Return the (X, Y) coordinate for the center point of the cell that contains the specified text.  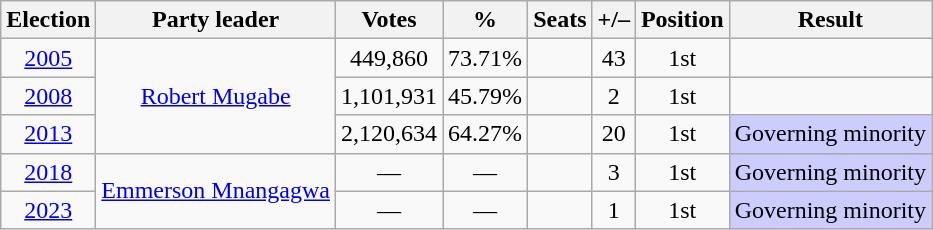
Party leader (216, 20)
73.71% (486, 58)
20 (614, 134)
1,101,931 (388, 96)
2005 (48, 58)
45.79% (486, 96)
2,120,634 (388, 134)
1 (614, 210)
+/– (614, 20)
Seats (560, 20)
Emmerson Mnangagwa (216, 191)
43 (614, 58)
% (486, 20)
2023 (48, 210)
2 (614, 96)
2013 (48, 134)
2008 (48, 96)
Position (682, 20)
Robert Mugabe (216, 96)
Election (48, 20)
64.27% (486, 134)
Votes (388, 20)
Result (830, 20)
449,860 (388, 58)
3 (614, 172)
2018 (48, 172)
